Detect which cell encompasses the target text, then output its [X, Y] center coordinate. 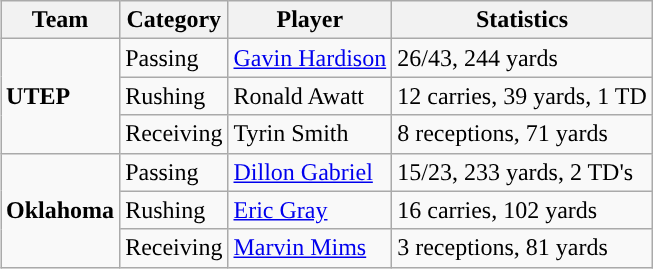
3 receptions, 81 yards [522, 248]
Oklahoma [60, 210]
Team [60, 20]
UTEP [60, 96]
Statistics [522, 20]
Eric Gray [310, 210]
15/23, 233 yards, 2 TD's [522, 172]
Tyrin Smith [310, 134]
16 carries, 102 yards [522, 210]
Ronald Awatt [310, 96]
Gavin Hardison [310, 58]
Marvin Mims [310, 248]
Category [174, 20]
12 carries, 39 yards, 1 TD [522, 96]
8 receptions, 71 yards [522, 134]
26/43, 244 yards [522, 58]
Dillon Gabriel [310, 172]
Player [310, 20]
